Detect which cell encompasses the target text, then output its [X, Y] center coordinate. 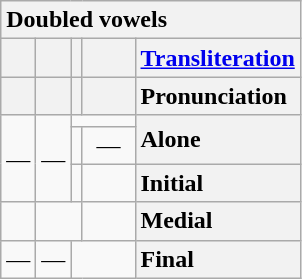
Doubled vowels [151, 20]
Transliteration [218, 58]
Medial [218, 221]
Initial [218, 183]
Pronunciation [218, 96]
Final [218, 259]
Alone [218, 140]
